Capture the cell that displays the provided text and extract its (x, y) central coordinate. 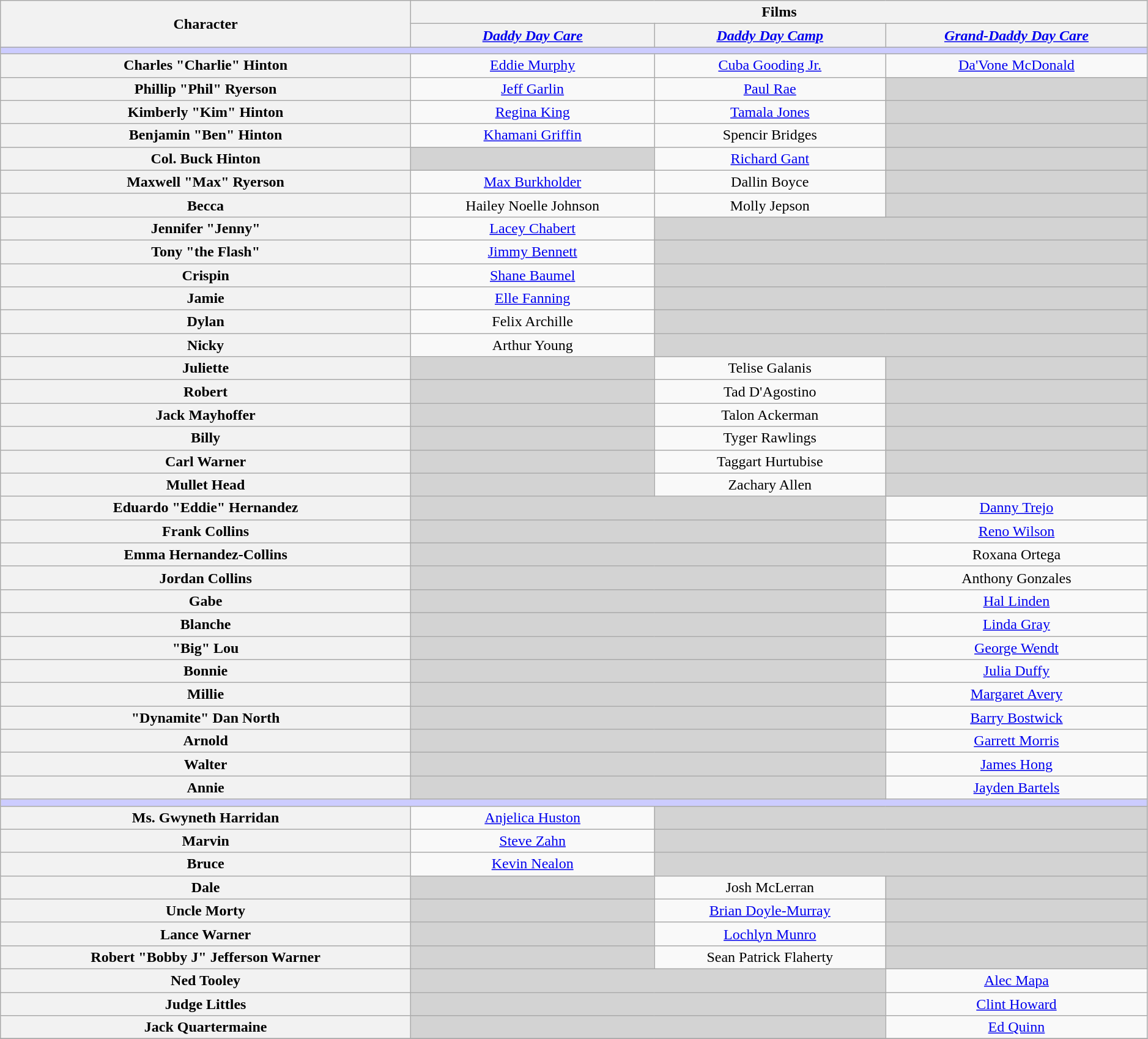
Steve Zahn (532, 841)
Bruce (206, 864)
Cuba Gooding Jr. (770, 65)
Robert (206, 392)
"Dynamite" Dan North (206, 718)
"Big" Lou (206, 648)
Margaret Avery (1017, 695)
Crispin (206, 275)
Talon Ackerman (770, 415)
Mullet Head (206, 485)
Dale (206, 887)
Col. Buck Hinton (206, 158)
James Hong (1017, 764)
Tamala Jones (770, 112)
Annie (206, 788)
Regina King (532, 112)
Nicky (206, 345)
Barry Bostwick (1017, 718)
Tyger Rawlings (770, 438)
Jeff Garlin (532, 89)
Jordan Collins (206, 578)
Frank Collins (206, 531)
Bonnie (206, 671)
Alec Mapa (1017, 980)
Emma Hernandez-Collins (206, 554)
Reno Wilson (1017, 531)
Tony "the Flash" (206, 251)
Gabe (206, 601)
Lance Warner (206, 934)
Daddy Day Care (532, 35)
Character (206, 24)
Ms. Gwyneth Harridan (206, 817)
Uncle Morty (206, 911)
Jamie (206, 299)
Ed Quinn (1017, 1027)
Lacey Chabert (532, 228)
Dallin Boyce (770, 182)
Marvin (206, 841)
Elle Fanning (532, 299)
Josh McLerran (770, 887)
Millie (206, 695)
Richard Gant (770, 158)
Molly Jepson (770, 205)
Robert "Bobby J" Jefferson Warner (206, 957)
Arnold (206, 741)
Films (779, 12)
Hal Linden (1017, 601)
Sean Patrick Flaherty (770, 957)
Benjamin "Ben" Hinton (206, 135)
Kimberly "Kim" Hinton (206, 112)
Eduardo "Eddie" Hernandez (206, 508)
Daddy Day Camp (770, 35)
Judge Littles (206, 1004)
Kevin Nealon (532, 864)
Hailey Noelle Johnson (532, 205)
Billy (206, 438)
Eddie Murphy (532, 65)
Taggart Hurtubise (770, 461)
Spencir Bridges (770, 135)
Khamani Griffin (532, 135)
Jayden Bartels (1017, 788)
Charles "Charlie" Hinton (206, 65)
Brian Doyle-Murray (770, 911)
Clint Howard (1017, 1004)
Telise Galanis (770, 368)
Jack Quartermaine (206, 1027)
George Wendt (1017, 648)
Garrett Morris (1017, 741)
Anthony Gonzales (1017, 578)
Felix Archille (532, 322)
Jimmy Bennett (532, 251)
Roxana Ortega (1017, 554)
Shane Baumel (532, 275)
Dylan (206, 322)
Walter (206, 764)
Grand-Daddy Day Care (1017, 35)
Tad D'Agostino (770, 392)
Maxwell "Max" Ryerson (206, 182)
Jennifer "Jenny" (206, 228)
Phillip "Phil" Ryerson (206, 89)
Juliette (206, 368)
Becca (206, 205)
Lochlyn Munro (770, 934)
Danny Trejo (1017, 508)
Arthur Young (532, 345)
Julia Duffy (1017, 671)
Ned Tooley (206, 980)
Paul Rae (770, 89)
Anjelica Huston (532, 817)
Linda Gray (1017, 624)
Da'Vone McDonald (1017, 65)
Max Burkholder (532, 182)
Jack Mayhoffer (206, 415)
Zachary Allen (770, 485)
Carl Warner (206, 461)
Blanche (206, 624)
